Find where the given text appears and provide that cell's center as [x, y] coordinate. 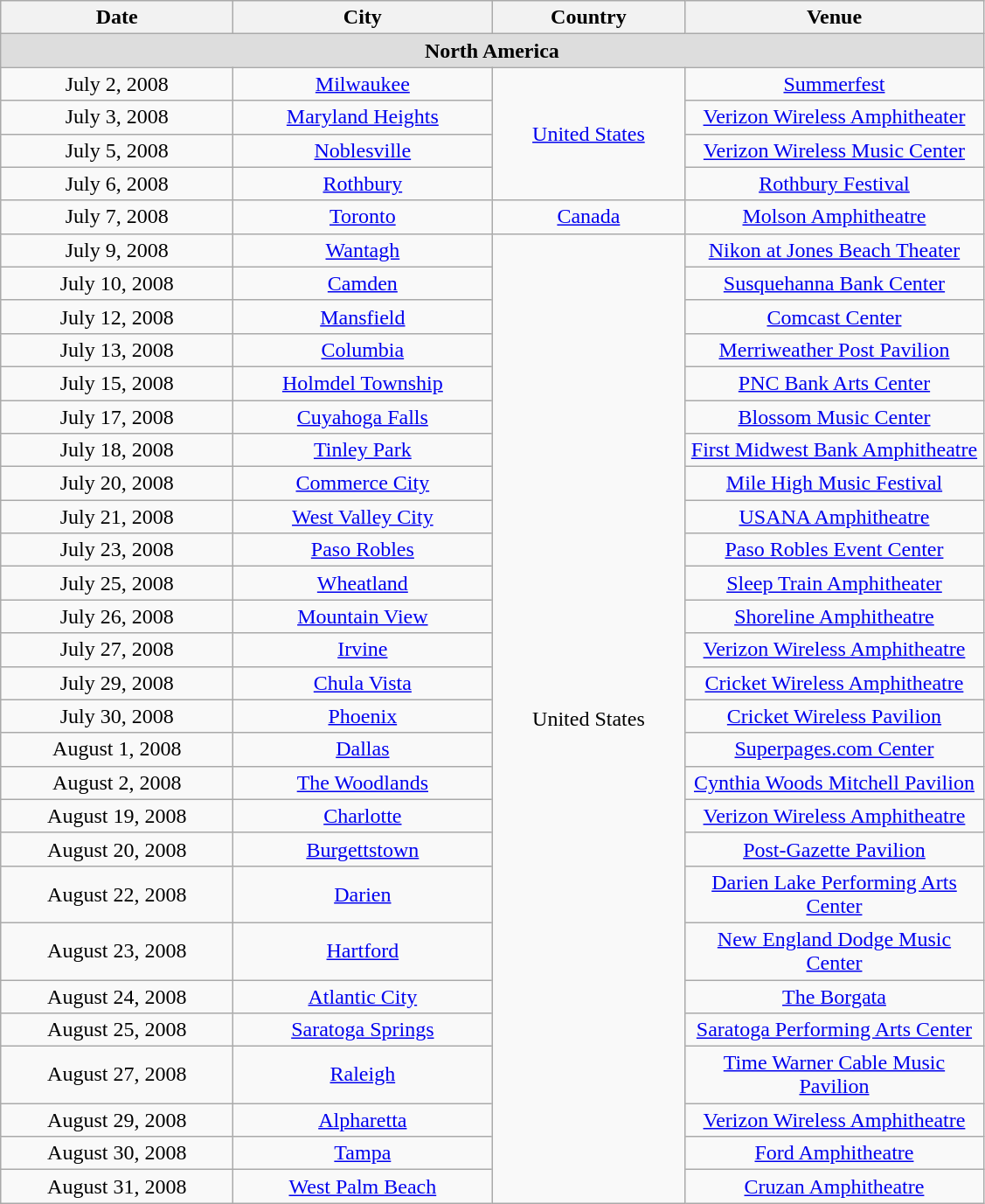
Wantagh [363, 250]
August 30, 2008 [117, 1153]
Verizon Wireless Music Center [834, 150]
First Midwest Bank Amphitheatre [834, 450]
Darien [363, 894]
Noblesville [363, 150]
Raleigh [363, 1075]
July 6, 2008 [117, 184]
Wheatland [363, 583]
Toronto [363, 217]
July 23, 2008 [117, 550]
Mansfield [363, 317]
West Valley City [363, 517]
July 3, 2008 [117, 117]
Ford Amphitheatre [834, 1153]
Commerce City [363, 484]
July 12, 2008 [117, 317]
Camden [363, 283]
Country [589, 17]
Mountain View [363, 616]
Rothbury [363, 184]
Mile High Music Festival [834, 484]
Cricket Wireless Pavilion [834, 716]
July 20, 2008 [117, 484]
July 7, 2008 [117, 217]
July 25, 2008 [117, 583]
August 23, 2008 [117, 951]
Rothbury Festival [834, 184]
Holmdel Township [363, 383]
Blossom Music Center [834, 417]
Tampa [363, 1153]
West Palm Beach [363, 1187]
Paso Robles [363, 550]
Summerfest [834, 84]
City [363, 17]
August 20, 2008 [117, 849]
USANA Amphitheatre [834, 517]
Darien Lake Performing Arts Center [834, 894]
July 26, 2008 [117, 616]
Susquehanna Bank Center [834, 283]
North America [492, 51]
July 17, 2008 [117, 417]
August 22, 2008 [117, 894]
Merriweather Post Pavilion [834, 350]
August 2, 2008 [117, 783]
August 19, 2008 [117, 816]
July 5, 2008 [117, 150]
Phoenix [363, 716]
July 9, 2008 [117, 250]
August 1, 2008 [117, 749]
The Woodlands [363, 783]
Shoreline Amphitheatre [834, 616]
Nikon at Jones Beach Theater [834, 250]
July 15, 2008 [117, 383]
July 13, 2008 [117, 350]
Time Warner Cable Music Pavilion [834, 1075]
July 29, 2008 [117, 683]
Sleep Train Amphitheater [834, 583]
July 27, 2008 [117, 650]
August 24, 2008 [117, 996]
August 29, 2008 [117, 1120]
Date [117, 17]
Chula Vista [363, 683]
Irvine [363, 650]
July 2, 2008 [117, 84]
Cuyahoga Falls [363, 417]
Paso Robles Event Center [834, 550]
July 10, 2008 [117, 283]
August 25, 2008 [117, 1030]
Hartford [363, 951]
Molson Amphitheatre [834, 217]
Atlantic City [363, 996]
Maryland Heights [363, 117]
New England Dodge Music Center [834, 951]
July 18, 2008 [117, 450]
Cruzan Amphitheatre [834, 1187]
Superpages.com Center [834, 749]
July 30, 2008 [117, 716]
Burgettstown [363, 849]
Canada [589, 217]
Post-Gazette Pavilion [834, 849]
Cynthia Woods Mitchell Pavilion [834, 783]
July 21, 2008 [117, 517]
Saratoga Performing Arts Center [834, 1030]
Saratoga Springs [363, 1030]
Comcast Center [834, 317]
Cricket Wireless Amphitheatre [834, 683]
PNC Bank Arts Center [834, 383]
Dallas [363, 749]
Verizon Wireless Amphitheater [834, 117]
Charlotte [363, 816]
Alpharetta [363, 1120]
Milwaukee [363, 84]
August 27, 2008 [117, 1075]
August 31, 2008 [117, 1187]
Venue [834, 17]
Columbia [363, 350]
The Borgata [834, 996]
Tinley Park [363, 450]
